Identify which cell holds the provided text, then report its (x, y) central coordinate. 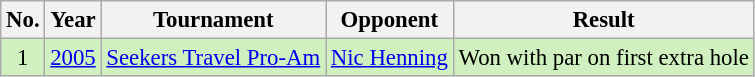
Tournament (213, 20)
Seekers Travel Pro-Am (213, 58)
No. (23, 20)
1 (23, 58)
Won with par on first extra hole (604, 58)
Opponent (390, 20)
Nic Henning (390, 58)
Result (604, 20)
Year (73, 20)
2005 (73, 58)
